From the cell containing the given text, extract its center point as [x, y] coordinate. 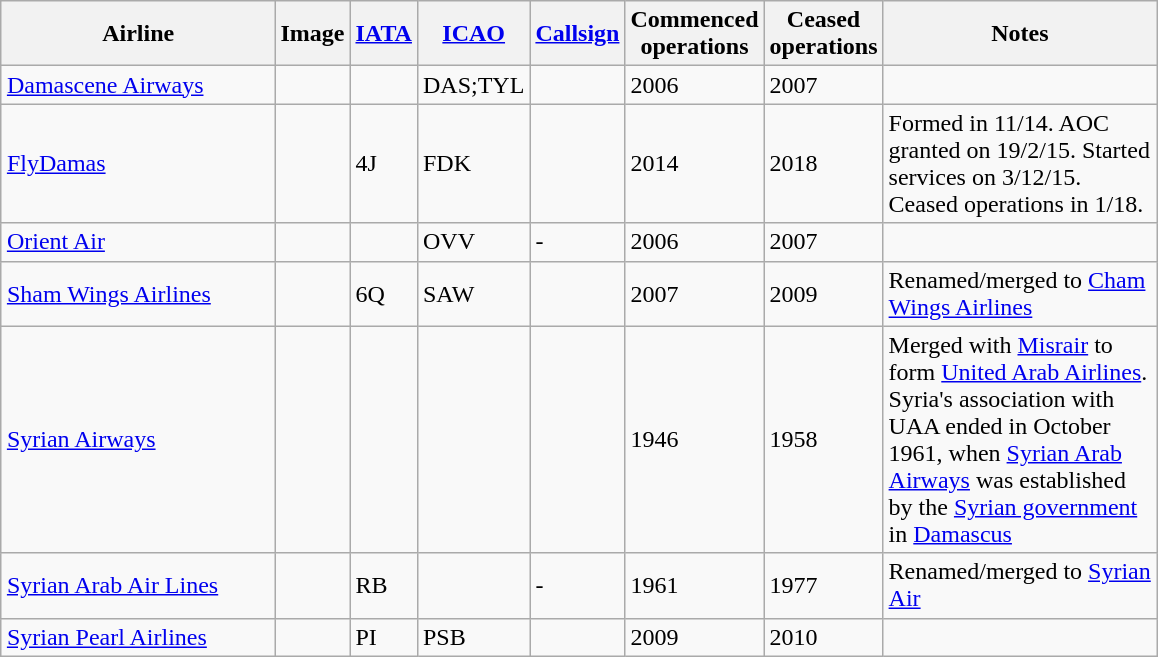
FDK [473, 164]
OVV [473, 242]
IATA [384, 34]
1958 [824, 440]
PSB [473, 637]
2010 [824, 637]
SAW [473, 294]
PI [384, 637]
1946 [694, 440]
Notes [1020, 34]
Commencedoperations [694, 34]
Renamed/merged to Cham Wings Airlines [1020, 294]
Formed in 11/14. AOC granted on 19/2/15. Started services on 3/12/15. Ceased operations in 1/18. [1020, 164]
Callsign [578, 34]
Airline [138, 34]
Syrian Airways [138, 440]
RB [384, 586]
Renamed/merged to Syrian Air [1020, 586]
Damascene Airways [138, 85]
ICAO [473, 34]
1977 [824, 586]
6Q [384, 294]
Orient Air [138, 242]
Syrian Pearl Airlines [138, 637]
4J [384, 164]
DAS;TYL [473, 85]
FlyDamas [138, 164]
2014 [694, 164]
1961 [694, 586]
Sham Wings Airlines [138, 294]
2018 [824, 164]
Ceasedoperations [824, 34]
Syrian Arab Air Lines [138, 586]
Image [312, 34]
